Return [X, Y] of the center of cell containing provided text 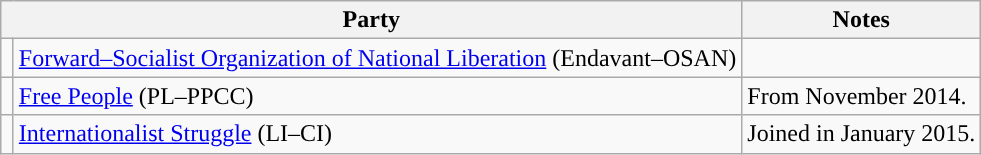
Joined in January 2015. [862, 134]
Notes [862, 20]
Free People (PL–PPCC) [377, 96]
Forward–Socialist Organization of National Liberation (Endavant–OSAN) [377, 58]
Party [372, 20]
Internationalist Struggle (LI–CI) [377, 134]
From November 2014. [862, 96]
